Identify which cell holds the provided text, then report its (x, y) central coordinate. 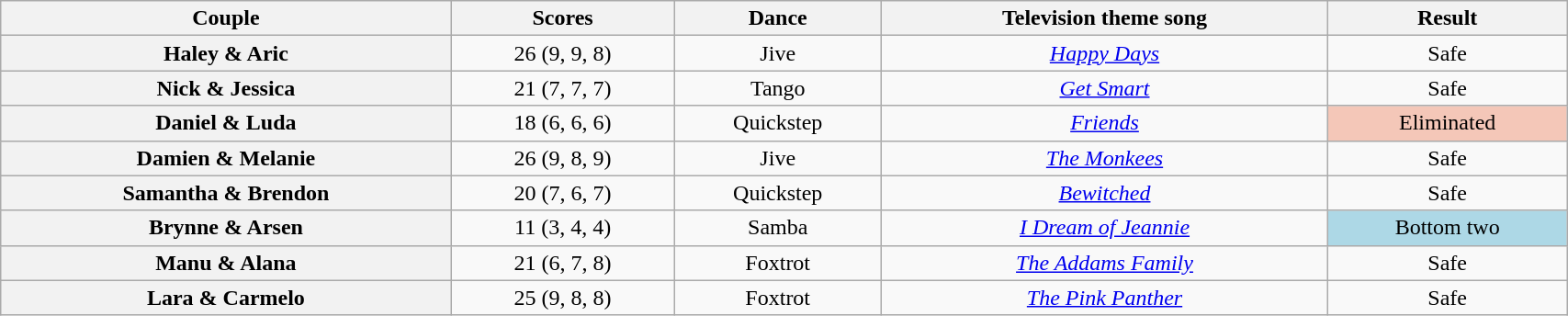
Bottom two (1448, 228)
18 (6, 6, 6) (562, 123)
Bewitched (1104, 193)
Samantha & Brendon (226, 193)
26 (9, 8, 9) (562, 158)
26 (9, 9, 8) (562, 53)
Couple (226, 18)
Damien & Melanie (226, 158)
Lara & Carmelo (226, 298)
Get Smart (1104, 88)
Happy Days (1104, 53)
Tango (777, 88)
Result (1448, 18)
Dance (777, 18)
The Addams Family (1104, 263)
Manu & Alana (226, 263)
21 (6, 7, 8) (562, 263)
Friends (1104, 123)
Nick & Jessica (226, 88)
21 (7, 7, 7) (562, 88)
The Pink Panther (1104, 298)
Television theme song (1104, 18)
Haley & Aric (226, 53)
20 (7, 6, 7) (562, 193)
11 (3, 4, 4) (562, 228)
25 (9, 8, 8) (562, 298)
Daniel & Luda (226, 123)
I Dream of Jeannie (1104, 228)
Brynne & Arsen (226, 228)
The Monkees (1104, 158)
Scores (562, 18)
Eliminated (1448, 123)
Samba (777, 228)
